Output the [X, Y] coordinate of the center of the cell containing the given text.  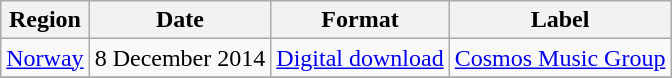
Date [180, 20]
Norway [45, 58]
Cosmos Music Group [560, 58]
Format [360, 20]
Region [45, 20]
Label [560, 20]
8 December 2014 [180, 58]
Digital download [360, 58]
